Capture the cell that displays the provided text and extract its (X, Y) central coordinate. 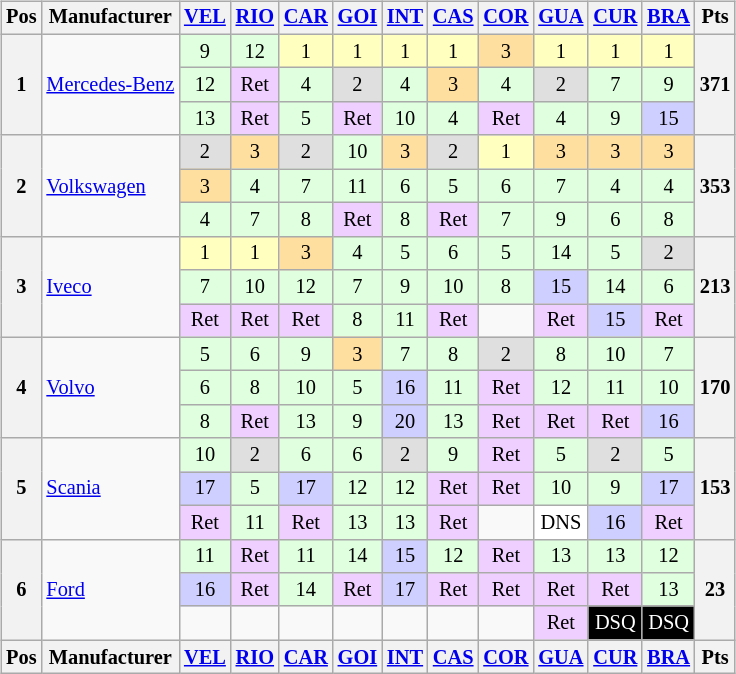
Volvo (110, 388)
353 (715, 186)
213 (715, 286)
153 (715, 488)
Mercedes-Benz (110, 84)
Scania (110, 488)
Iveco (110, 286)
Ford (110, 590)
20 (405, 422)
DNS (560, 522)
371 (715, 84)
Volkswagen (110, 186)
23 (715, 590)
170 (715, 388)
